Output the (x, y) coordinate of the center of the cell containing the given text.  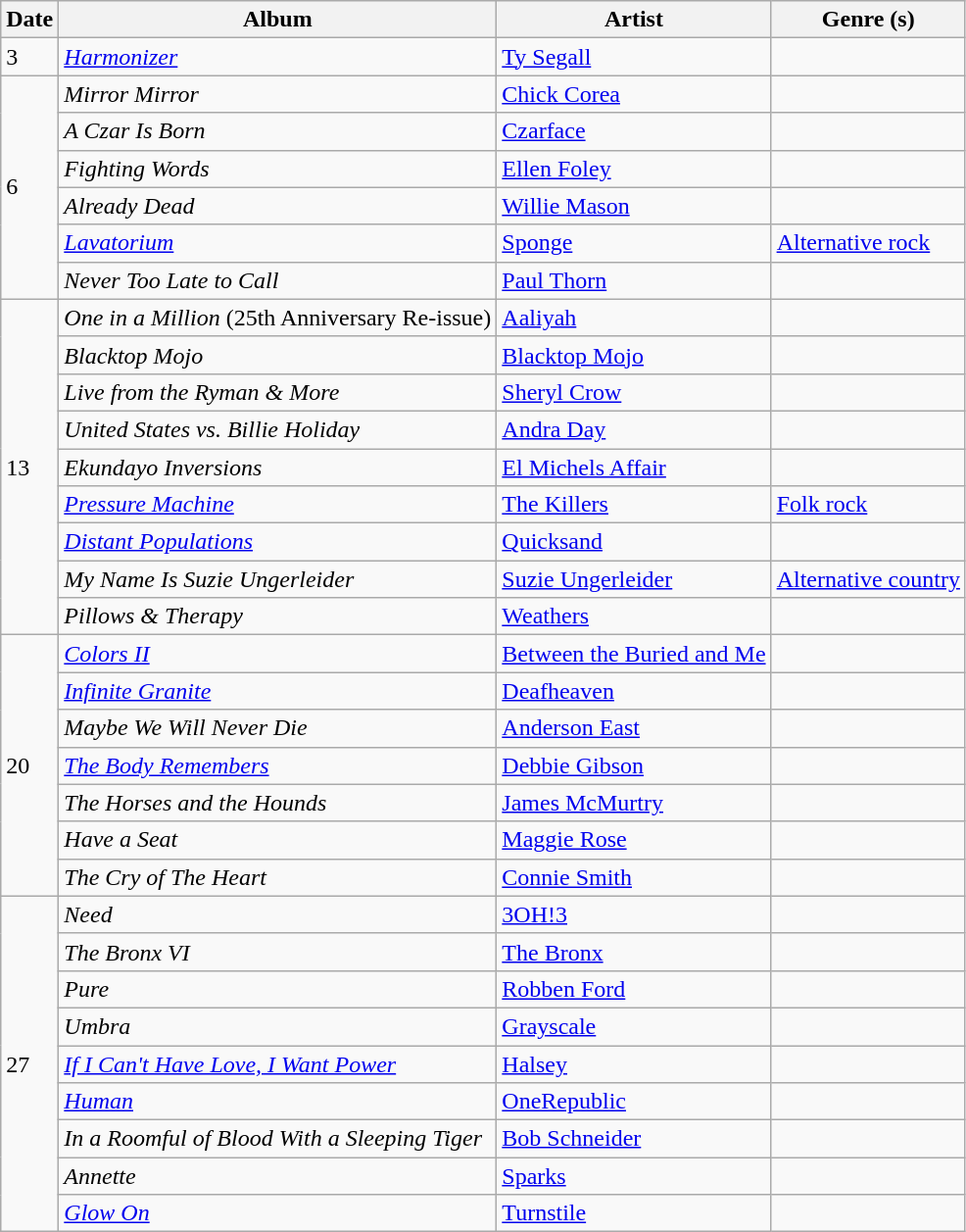
A Czar Is Born (278, 131)
3 (29, 57)
Connie Smith (634, 877)
Andra Day (634, 429)
Chick Corea (634, 94)
Aaliyah (634, 318)
In a Roomful of Blood With a Sleeping Tiger (278, 1139)
Alternative country (868, 579)
Have a Seat (278, 840)
Already Dead (278, 206)
Between the Buried and Me (634, 654)
Glow On (278, 1213)
Date (29, 20)
Album (278, 20)
Genre (s) (868, 20)
One in a Million (25th Anniversary Re-issue) (278, 318)
Pressure Machine (278, 505)
OneRepublic (634, 1102)
Deafheaven (634, 691)
James McMurtry (634, 803)
The Horses and the Hounds (278, 803)
The Killers (634, 505)
6 (29, 187)
Alternative rock (868, 243)
Grayscale (634, 1026)
United States vs. Billie Holiday (278, 429)
13 (29, 467)
Harmonizer (278, 57)
Quicksand (634, 542)
Live from the Ryman & More (278, 392)
Folk rock (868, 505)
Robben Ford (634, 989)
Czarface (634, 131)
Never Too Late to Call (278, 280)
Mirror Mirror (278, 94)
Sponge (634, 243)
Infinite Granite (278, 691)
Umbra (278, 1026)
Annette (278, 1176)
Need (278, 914)
My Name Is Suzie Ungerleider (278, 579)
Bob Schneider (634, 1139)
If I Can't Have Love, I Want Power (278, 1063)
20 (29, 765)
Ty Segall (634, 57)
Sparks (634, 1176)
Anderson East (634, 728)
Lavatorium (278, 243)
Suzie Ungerleider (634, 579)
Artist (634, 20)
The Cry of The Heart (278, 877)
Ellen Foley (634, 169)
Maybe We Will Never Die (278, 728)
El Michels Affair (634, 468)
Halsey (634, 1063)
27 (29, 1064)
Fighting Words (278, 169)
Sheryl Crow (634, 392)
Turnstile (634, 1213)
Colors II (278, 654)
Distant Populations (278, 542)
Pillows & Therapy (278, 616)
The Body Remembers (278, 765)
Pure (278, 989)
Debbie Gibson (634, 765)
Ekundayo Inversions (278, 468)
The Bronx VI (278, 952)
Human (278, 1102)
Willie Mason (634, 206)
Weathers (634, 616)
Maggie Rose (634, 840)
Paul Thorn (634, 280)
The Bronx (634, 952)
3OH!3 (634, 914)
